Return [X, Y] of the center of cell containing provided text 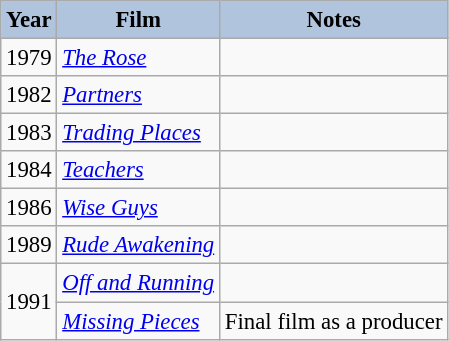
1989 [29, 245]
Final film as a producer [334, 321]
Teachers [138, 170]
1983 [29, 133]
1984 [29, 170]
Trading Places [138, 133]
Missing Pieces [138, 321]
1979 [29, 58]
Rude Awakening [138, 245]
Off and Running [138, 283]
Partners [138, 95]
Film [138, 20]
Year [29, 20]
1991 [29, 302]
1986 [29, 208]
Notes [334, 20]
1982 [29, 95]
The Rose [138, 58]
Wise Guys [138, 208]
